Provide the [X, Y] coordinate of the cell's center where the given text is located.  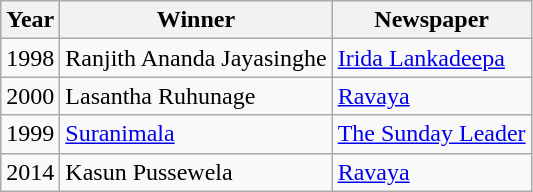
Winner [196, 20]
1999 [30, 134]
Year [30, 20]
Suranimala [196, 134]
1998 [30, 58]
Lasantha Ruhunage [196, 96]
Kasun Pussewela [196, 172]
2000 [30, 96]
Ranjith Ananda Jayasinghe [196, 58]
The Sunday Leader [432, 134]
Newspaper [432, 20]
2014 [30, 172]
Irida Lankadeepa [432, 58]
